Provide the (x, y) coordinate of the cell's center where the given text is located.  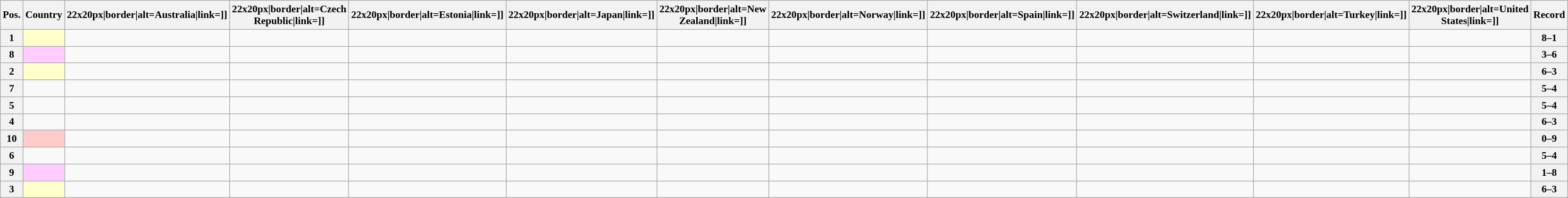
22x20px|border|alt=New Zealand|link=]] (713, 15)
3 (12, 189)
7 (12, 88)
Record (1549, 15)
22x20px|border|alt=Czech Republic|link=]] (290, 15)
22x20px|border|alt=Switzerland|link=]] (1165, 15)
22x20px|border|alt=Norway|link=]] (848, 15)
6 (12, 156)
8 (12, 55)
0–9 (1549, 139)
Pos. (12, 15)
1 (12, 38)
4 (12, 122)
22x20px|border|alt=Estonia|link=]] (427, 15)
10 (12, 139)
5 (12, 105)
22x20px|border|alt=Australia|link=]] (147, 15)
2 (12, 72)
22x20px|border|alt=Turkey|link=]] (1331, 15)
22x20px|border|alt=Japan|link=]] (582, 15)
8–1 (1549, 38)
22x20px|border|alt=United States|link=]] (1470, 15)
22x20px|border|alt=Spain|link=]] (1002, 15)
Country (44, 15)
1–8 (1549, 172)
9 (12, 172)
3–6 (1549, 55)
